For the text-containing cell, return its midpoint in (X, Y) coordinate format. 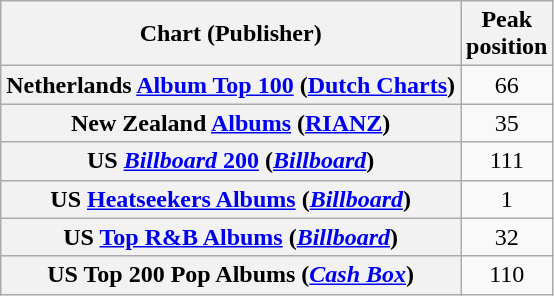
US Top R&B Albums (Billboard) (231, 237)
35 (507, 123)
US Top 200 Pop Albums (Cash Box) (231, 275)
Chart (Publisher) (231, 34)
Netherlands Album Top 100 (Dutch Charts) (231, 85)
66 (507, 85)
Peakposition (507, 34)
US Heatseekers Albums (Billboard) (231, 199)
US Billboard 200 (Billboard) (231, 161)
32 (507, 237)
New Zealand Albums (RIANZ) (231, 123)
110 (507, 275)
1 (507, 199)
111 (507, 161)
